Determine the (x, y) coordinate at the center of the cell enclosing the given text.  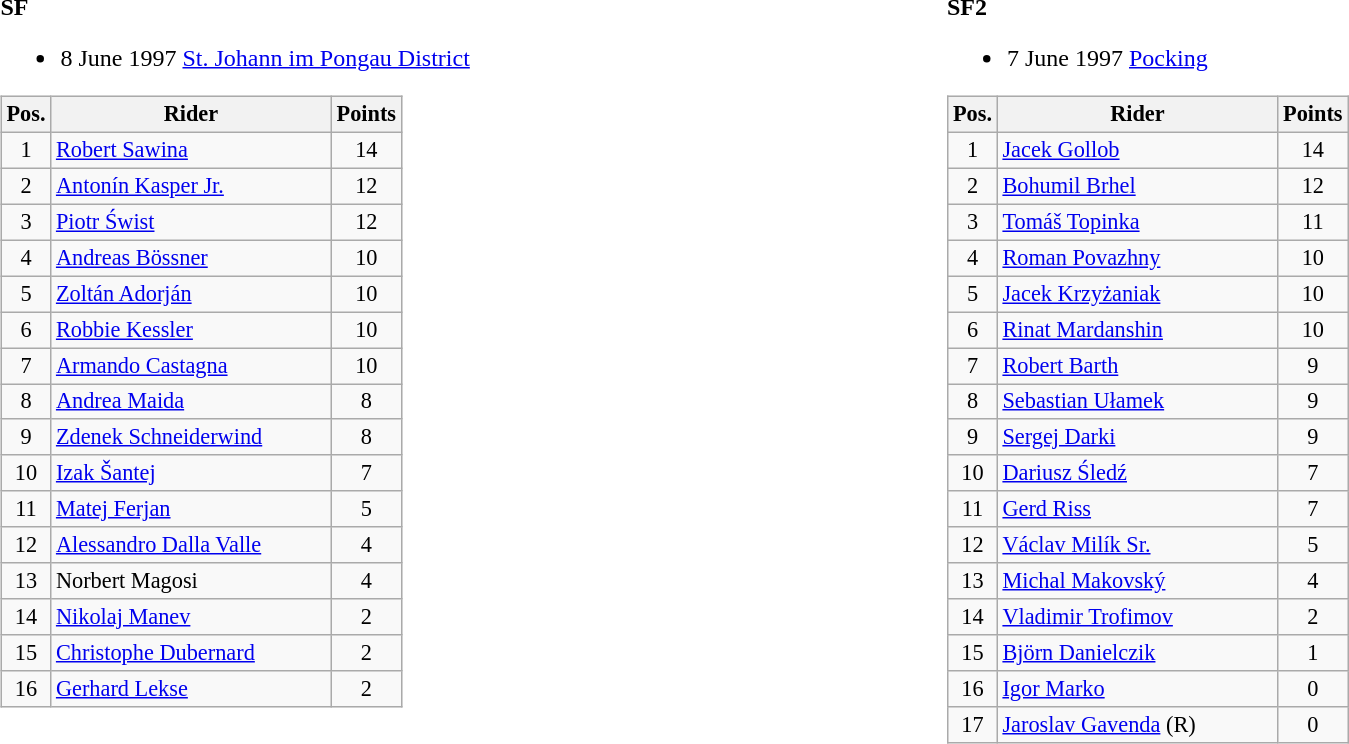
Michal Makovský (1137, 581)
Robbie Kessler (191, 330)
Zdenek Schneiderwind (191, 437)
Antonín Kasper Jr. (191, 186)
Matej Ferjan (191, 509)
17 (972, 725)
Dariusz Śledź (1137, 473)
Alessandro Dalla Valle (191, 545)
Vladimir Trofimov (1137, 617)
Zoltán Adorján (191, 294)
Jaroslav Gavenda (R) (1137, 725)
Izak Šantej (191, 473)
Piotr Świst (191, 222)
Igor Marko (1137, 689)
Norbert Magosi (191, 581)
Robert Sawina (191, 150)
Jacek Krzyżaniak (1137, 294)
Björn Danielczik (1137, 653)
Václav Milík Sr. (1137, 545)
Gerhard Lekse (191, 689)
Roman Povazhny (1137, 258)
Andreas Bössner (191, 258)
Gerd Riss (1137, 509)
Nikolaj Manev (191, 617)
Bohumil Brhel (1137, 186)
Rinat Mardanshin (1137, 330)
Armando Castagna (191, 366)
Tomáš Topinka (1137, 222)
Andrea Maida (191, 402)
Sebastian Ułamek (1137, 402)
Christophe Dubernard (191, 653)
Jacek Gollob (1137, 150)
Robert Barth (1137, 366)
Sergej Darki (1137, 437)
